Identify which cell holds the provided text, then report its [x, y] central coordinate. 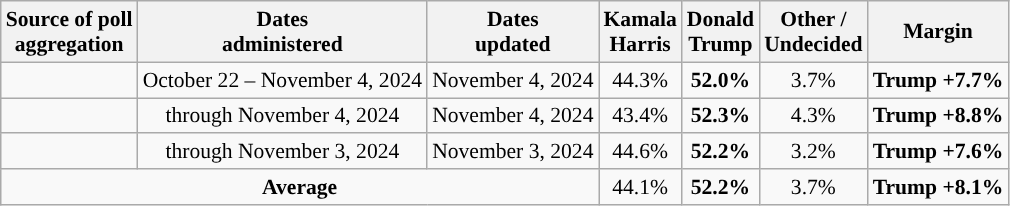
Trump +7.7% [938, 80]
KamalaHarris [640, 32]
Trump +8.1% [938, 187]
43.4% [640, 116]
Trump +8.8% [938, 116]
Margin [938, 32]
4.3% [813, 116]
Source of pollaggregation [70, 32]
DonaldTrump [720, 32]
Trump +7.6% [938, 152]
through November 4, 2024 [283, 116]
November 3, 2024 [512, 152]
3.2% [813, 152]
Other /Undecided [813, 32]
Datesadministered [283, 32]
52.0% [720, 80]
44.1% [640, 187]
through November 3, 2024 [283, 152]
Datesupdated [512, 32]
October 22 – November 4, 2024 [283, 80]
44.6% [640, 152]
52.3% [720, 116]
44.3% [640, 80]
Average [300, 187]
